Scan for the cell matching the given text and deliver its (X, Y) coordinate at center. 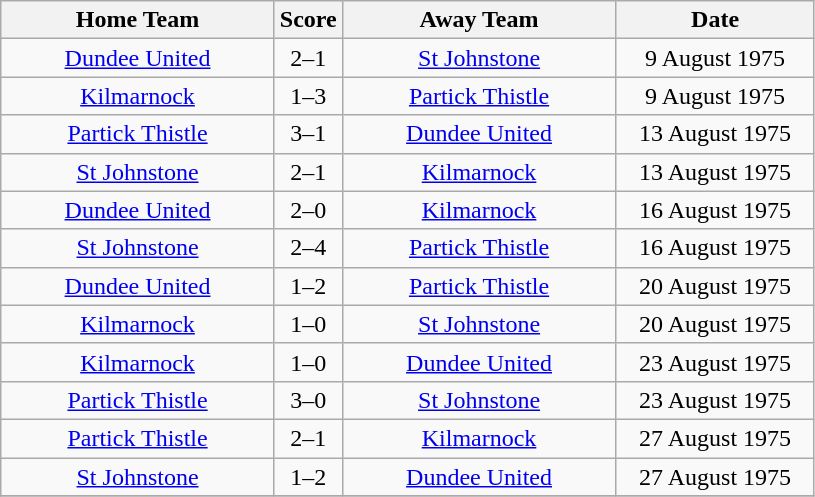
Date (716, 20)
3–1 (308, 134)
2–0 (308, 210)
3–0 (308, 400)
2–4 (308, 248)
Away Team (479, 20)
Score (308, 20)
1–3 (308, 96)
Home Team (138, 20)
